Detect which cell encompasses the target text, then output its [x, y] center coordinate. 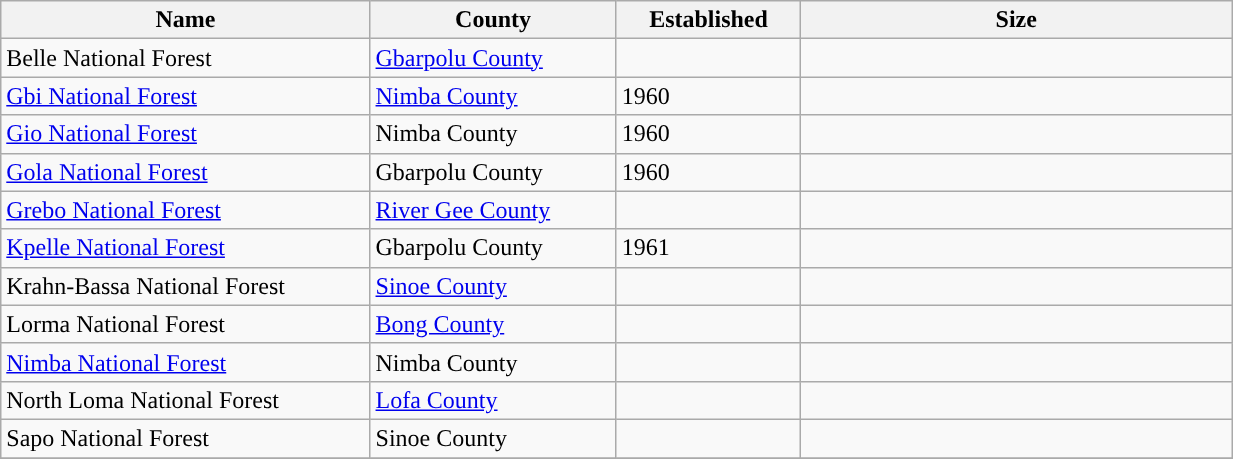
Gola National Forest [186, 172]
Name [186, 20]
River Gee County [493, 210]
Lofa County [493, 400]
1961 [708, 248]
Grebo National Forest [186, 210]
Gbi National Forest [186, 96]
Gio National Forest [186, 134]
Sapo National Forest [186, 438]
Kpelle National Forest [186, 248]
Size [1016, 20]
Established [708, 20]
Belle National Forest [186, 58]
Nimba National Forest [186, 362]
North Loma National Forest [186, 400]
County [493, 20]
Krahn-Bassa National Forest [186, 286]
Bong County [493, 324]
Lorma National Forest [186, 324]
